Scan for the cell matching the given text and deliver its [X, Y] coordinate at center. 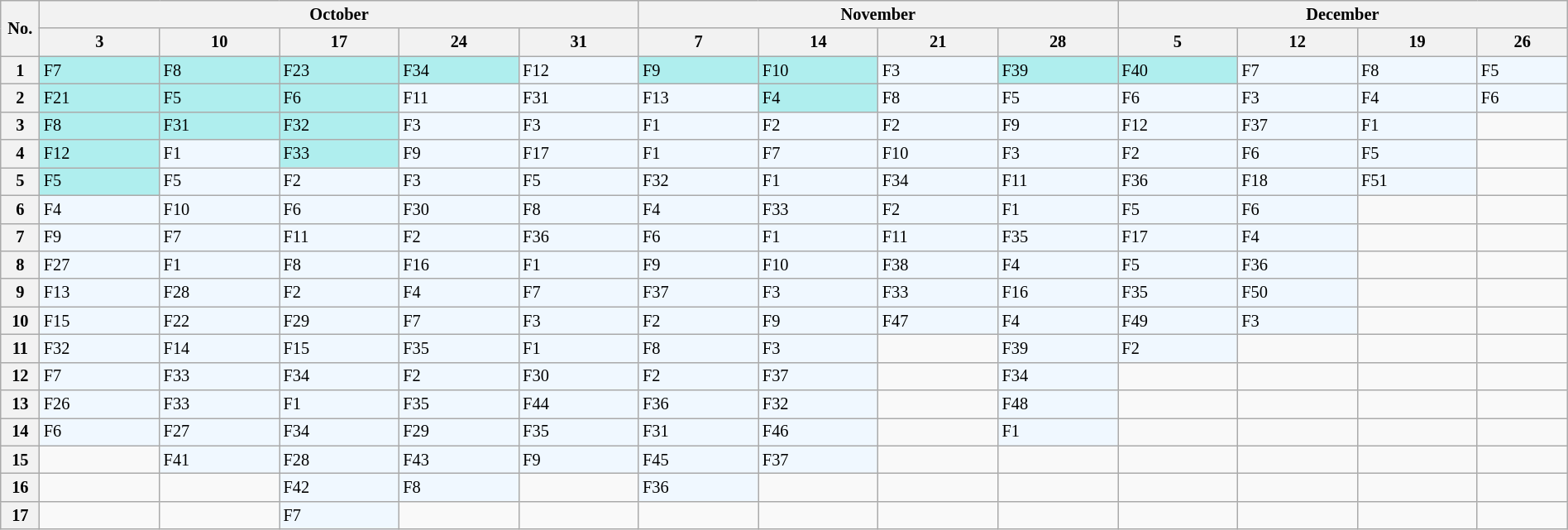
28 [1059, 42]
F38 [938, 265]
26 [1522, 42]
F49 [1178, 321]
13 [20, 404]
19 [1417, 42]
24 [458, 42]
F14 [220, 348]
F48 [1059, 404]
October [339, 14]
F50 [1297, 293]
F26 [99, 404]
F42 [339, 487]
4 [20, 154]
16 [20, 487]
F46 [819, 432]
F22 [220, 321]
F51 [1417, 181]
21 [938, 42]
No. [20, 28]
2 [20, 98]
1 [20, 70]
31 [579, 42]
8 [20, 265]
F21 [99, 98]
F41 [220, 460]
December [1343, 14]
F18 [1297, 181]
F45 [698, 460]
11 [20, 348]
6 [20, 209]
November [878, 14]
F44 [579, 404]
F43 [458, 460]
9 [20, 293]
15 [20, 460]
F47 [938, 321]
F23 [339, 70]
F40 [1178, 70]
